From the cell containing the given text, extract its center point as (X, Y) coordinate. 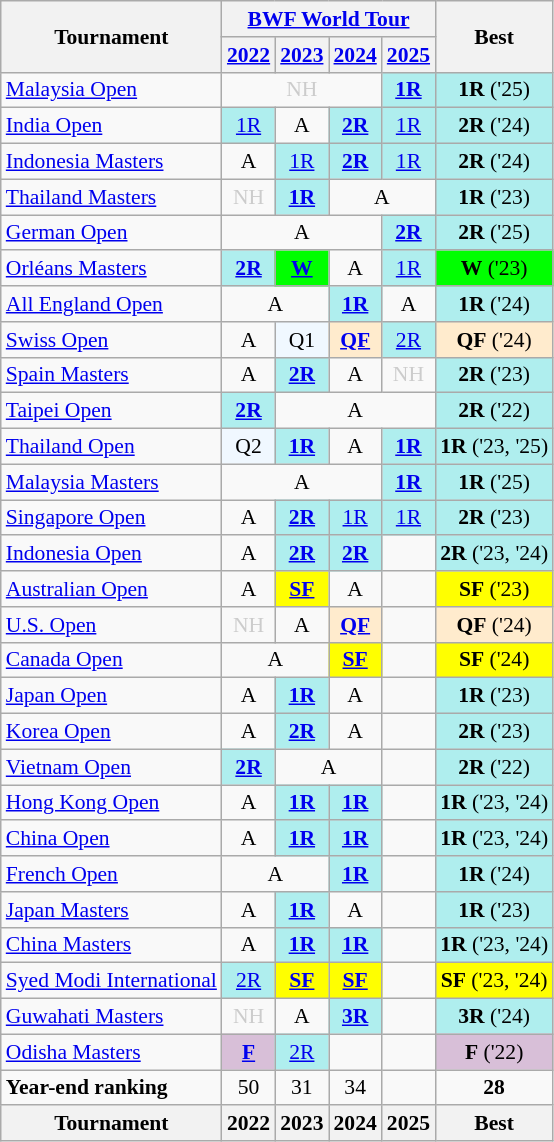
F ('22) (494, 1052)
3R (354, 1017)
34 (354, 1088)
Indonesia Masters (112, 162)
Japan Masters (112, 910)
China Masters (112, 945)
India Open (112, 126)
Malaysia Masters (112, 482)
SF ('23, '24) (494, 981)
Indonesia Open (112, 554)
Malaysia Open (112, 90)
W (302, 269)
SF ('24) (494, 660)
W ('23) (494, 269)
German Open (112, 233)
Australian Open (112, 589)
Guwahati Masters (112, 1017)
Orléans Masters (112, 269)
SF ('23) (494, 589)
Hong Kong Open (112, 803)
Taipei Open (112, 411)
F (248, 1052)
Swiss Open (112, 340)
Q2 (248, 447)
31 (302, 1088)
All England Open (112, 304)
U.S. Open (112, 625)
French Open (112, 874)
Year-end ranking (112, 1088)
3R ('24) (494, 1017)
Canada Open (112, 660)
Odisha Masters (112, 1052)
Q1 (302, 340)
Singapore Open (112, 518)
28 (494, 1088)
Thailand Masters (112, 197)
Japan Open (112, 696)
2R ('25) (494, 233)
BWF World Tour (328, 19)
Spain Masters (112, 375)
1R ('23, '25) (494, 447)
50 (248, 1088)
China Open (112, 839)
Korea Open (112, 732)
2R ('23, '24) (494, 554)
Vietnam Open (112, 767)
Thailand Open (112, 447)
Syed Modi International (112, 981)
